Identify which cell holds the provided text, then report its (x, y) central coordinate. 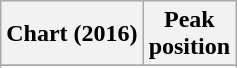
Chart (2016) (72, 34)
Peak position (189, 34)
